Output the [X, Y] coordinate of the center of the cell containing the given text.  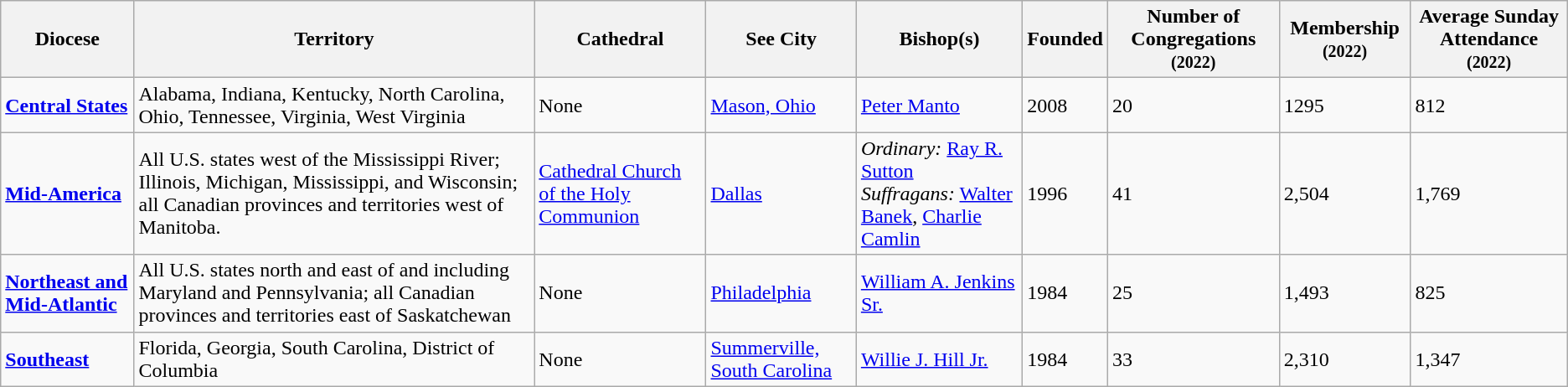
1,769 [1489, 193]
William A. Jenkins Sr. [939, 293]
Ordinary: Ray R. SuttonSuffragans: Walter Banek, Charlie Camlin [939, 193]
1,347 [1489, 359]
33 [1193, 359]
1295 [1345, 106]
1996 [1065, 193]
20 [1193, 106]
Philadelphia [781, 293]
Central States [67, 106]
Southeast [67, 359]
Bishop(s) [939, 39]
Membership (2022) [1345, 39]
Mason, Ohio [781, 106]
Cathedral [620, 39]
All U.S. states north and east of and including Maryland and Pennsylvania; all Canadian provinces and territories east of Saskatchewan [334, 293]
Willie J. Hill Jr. [939, 359]
See City [781, 39]
825 [1489, 293]
Alabama, Indiana, Kentucky, North Carolina, Ohio, Tennessee, Virginia, West Virginia [334, 106]
Territory [334, 39]
25 [1193, 293]
812 [1489, 106]
41 [1193, 193]
2008 [1065, 106]
Summerville, South Carolina [781, 359]
Founded [1065, 39]
Florida, Georgia, South Carolina, District of Columbia [334, 359]
Average Sunday Attendance (2022) [1489, 39]
Diocese [67, 39]
2,310 [1345, 359]
Number of Congregations (2022) [1193, 39]
2,504 [1345, 193]
Mid-America [67, 193]
Northeast and Mid-Atlantic [67, 293]
1,493 [1345, 293]
Cathedral Church of the Holy Communion [620, 193]
Dallas [781, 193]
Peter Manto [939, 106]
